Scan for the cell matching the given text and deliver its (X, Y) coordinate at center. 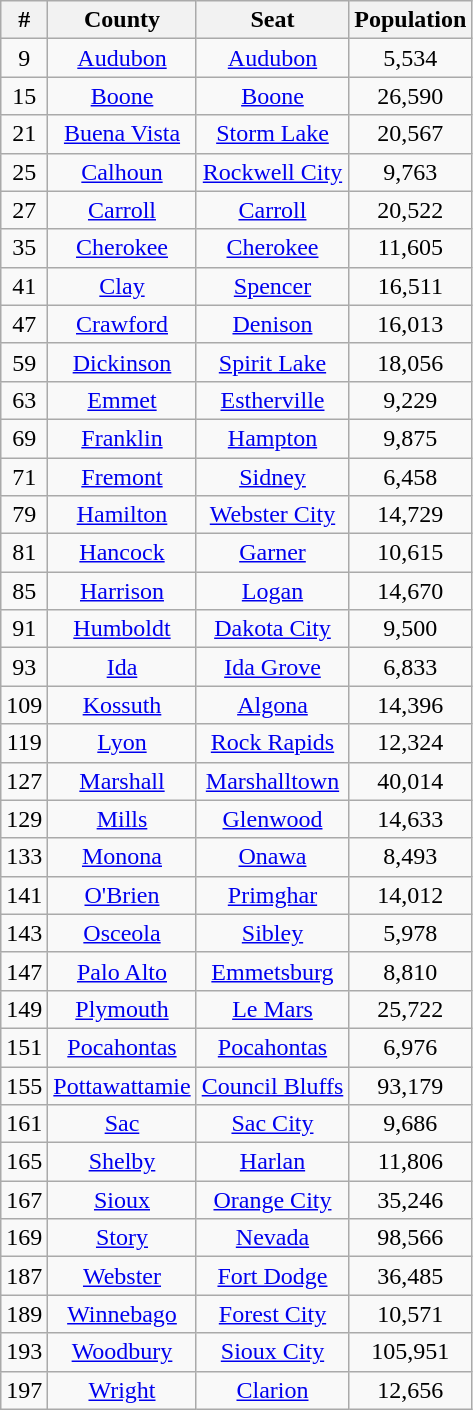
Hancock (122, 553)
Palo Alto (122, 971)
8,493 (410, 857)
Storm Lake (272, 134)
Algona (272, 705)
# (24, 20)
129 (24, 819)
20,522 (410, 210)
14,633 (410, 819)
Population (410, 20)
41 (24, 286)
12,324 (410, 743)
Story (122, 1238)
21 (24, 134)
14,670 (410, 591)
149 (24, 1009)
9,686 (410, 1124)
Plymouth (122, 1009)
Council Bluffs (272, 1085)
Logan (272, 591)
161 (24, 1124)
35 (24, 248)
Orange City (272, 1200)
Buena Vista (122, 134)
O'Brien (122, 895)
14,729 (410, 515)
Estherville (272, 400)
9,500 (410, 629)
Lyon (122, 743)
6,833 (410, 667)
27 (24, 210)
91 (24, 629)
25 (24, 172)
Webster (122, 1276)
93 (24, 667)
36,485 (410, 1276)
69 (24, 438)
71 (24, 477)
12,656 (410, 1390)
189 (24, 1314)
143 (24, 933)
16,511 (410, 286)
Harlan (272, 1162)
Emmetsburg (272, 971)
9,229 (410, 400)
Sidney (272, 477)
Rockwell City (272, 172)
Kossuth (122, 705)
County (122, 20)
Sibley (272, 933)
Nevada (272, 1238)
Calhoun (122, 172)
147 (24, 971)
14,396 (410, 705)
11,806 (410, 1162)
197 (24, 1390)
8,810 (410, 971)
Franklin (122, 438)
25,722 (410, 1009)
Onawa (272, 857)
Spencer (272, 286)
9,763 (410, 172)
Clarion (272, 1390)
Osceola (122, 933)
105,951 (410, 1352)
Le Mars (272, 1009)
20,567 (410, 134)
Crawford (122, 324)
15 (24, 96)
Denison (272, 324)
Dakota City (272, 629)
10,571 (410, 1314)
Fort Dodge (272, 1276)
35,246 (410, 1200)
133 (24, 857)
79 (24, 515)
63 (24, 400)
6,976 (410, 1047)
Hampton (272, 438)
Wright (122, 1390)
Winnebago (122, 1314)
Rock Rapids (272, 743)
Sac City (272, 1124)
Emmet (122, 400)
Pottawattamie (122, 1085)
59 (24, 362)
93,179 (410, 1085)
Spirit Lake (272, 362)
Marshalltown (272, 781)
Ida (122, 667)
Sioux City (272, 1352)
5,534 (410, 58)
47 (24, 324)
127 (24, 781)
193 (24, 1352)
109 (24, 705)
169 (24, 1238)
14,012 (410, 895)
Garner (272, 553)
Humboldt (122, 629)
10,615 (410, 553)
40,014 (410, 781)
Mills (122, 819)
155 (24, 1085)
Webster City (272, 515)
11,605 (410, 248)
119 (24, 743)
26,590 (410, 96)
9,875 (410, 438)
5,978 (410, 933)
6,458 (410, 477)
Marshall (122, 781)
Sac (122, 1124)
Woodbury (122, 1352)
Monona (122, 857)
Hamilton (122, 515)
Clay (122, 286)
Harrison (122, 591)
Dickinson (122, 362)
Forest City (272, 1314)
Glenwood (272, 819)
Shelby (122, 1162)
187 (24, 1276)
Seat (272, 20)
167 (24, 1200)
9 (24, 58)
141 (24, 895)
98,566 (410, 1238)
165 (24, 1162)
Primghar (272, 895)
85 (24, 591)
81 (24, 553)
18,056 (410, 362)
Sioux (122, 1200)
Fremont (122, 477)
16,013 (410, 324)
Ida Grove (272, 667)
151 (24, 1047)
